For the text-containing cell, return its midpoint in [X, Y] coordinate format. 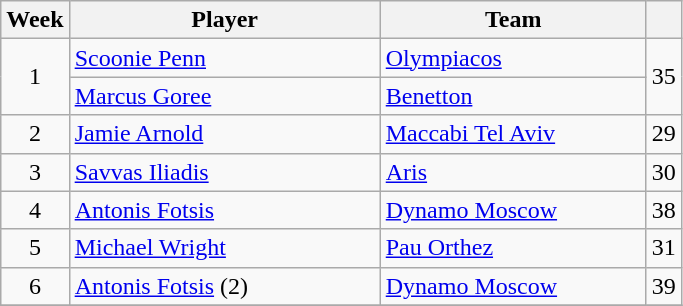
Maccabi Tel Aviv [513, 134]
5 [35, 248]
Benetton [513, 96]
Antonis Fotsis [224, 210]
Aris [513, 172]
Antonis Fotsis (2) [224, 286]
30 [664, 172]
Savvas Iliadis [224, 172]
Pau Orthez [513, 248]
Team [513, 20]
39 [664, 286]
Week [35, 20]
Scoonie Penn [224, 58]
6 [35, 286]
Michael Wright [224, 248]
4 [35, 210]
1 [35, 77]
3 [35, 172]
38 [664, 210]
Jamie Arnold [224, 134]
Marcus Goree [224, 96]
Olympiacos [513, 58]
35 [664, 77]
2 [35, 134]
29 [664, 134]
Player [224, 20]
31 [664, 248]
